Capture the cell that displays the provided text and extract its [x, y] central coordinate. 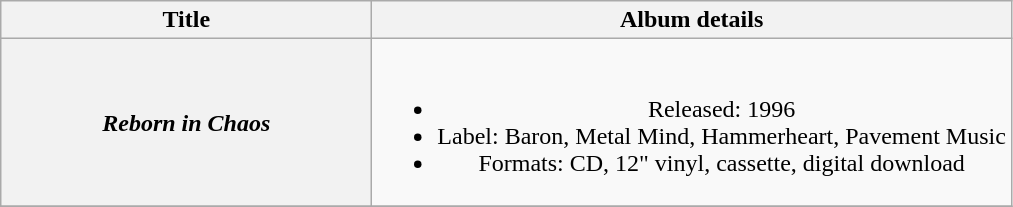
Released: 1996Label: Baron, Metal Mind, Hammerheart, Pavement MusicFormats: CD, 12" vinyl, cassette, digital download [692, 122]
Title [186, 20]
Album details [692, 20]
Reborn in Chaos [186, 122]
